Return the [x, y] coordinate for the center point of the cell that contains the specified text.  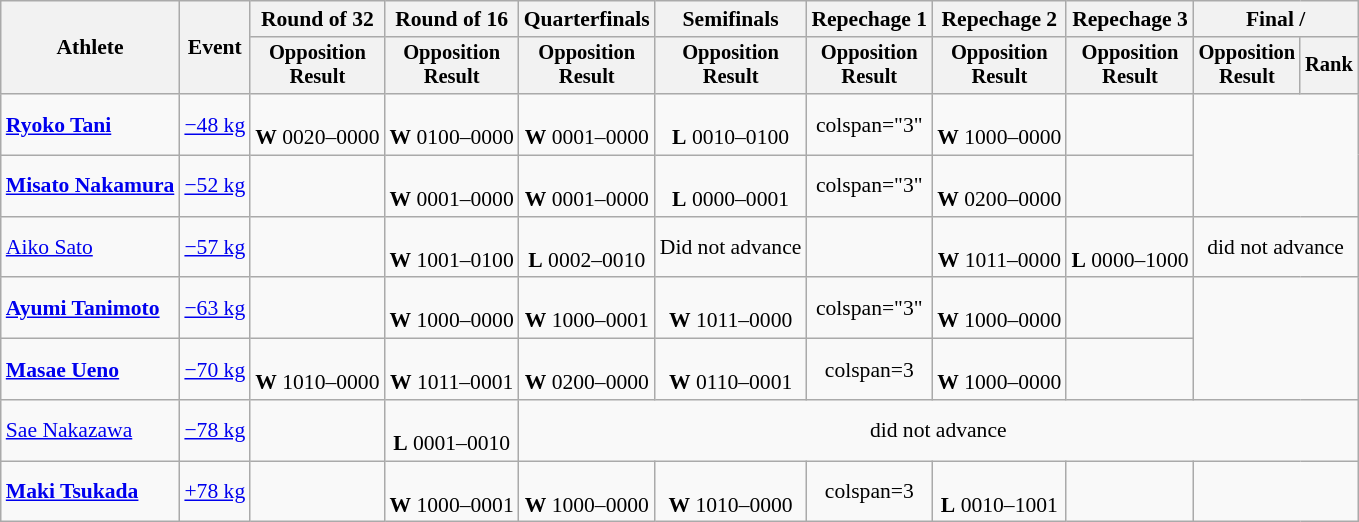
Semifinals [731, 19]
Sae Nakazawa [90, 430]
L 0010–1001 [999, 492]
Event [214, 48]
L 0002–0010 [587, 248]
Misato Nakamura [90, 186]
−70 kg [214, 370]
Aiko Sato [90, 248]
−52 kg [214, 186]
Ayumi Tanimoto [90, 308]
Masae Ueno [90, 370]
L 0010–0100 [731, 124]
Rank [1329, 66]
Repechage 3 [1130, 19]
W 0100–0000 [451, 124]
Repechage 2 [999, 19]
Athlete [90, 48]
W 0110–0001 [731, 370]
W 1011–0001 [451, 370]
Maki Tsukada [90, 492]
L 0000–0001 [731, 186]
Quarterfinals [587, 19]
Repechage 1 [869, 19]
−63 kg [214, 308]
W 0020–0000 [317, 124]
+78 kg [214, 492]
L 0001–0010 [451, 430]
Final / [1276, 19]
W 1001–0100 [451, 248]
Round of 16 [451, 19]
−78 kg [214, 430]
L 0000–1000 [1130, 248]
−57 kg [214, 248]
Ryoko Tani [90, 124]
Round of 32 [317, 19]
Did not advance [731, 248]
−48 kg [214, 124]
